Return the [x, y] coordinate for the center point of the cell that contains the specified text.  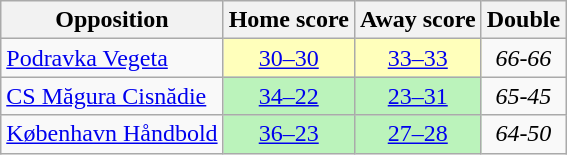
36–23 [288, 134]
Double [523, 20]
27–28 [418, 134]
66-66 [523, 58]
Podravka Vegeta [112, 58]
Opposition [112, 20]
30–30 [288, 58]
CS Măgura Cisnădie [112, 96]
Away score [418, 20]
34–22 [288, 96]
Home score [288, 20]
København Håndbold [112, 134]
65-45 [523, 96]
23–31 [418, 96]
64-50 [523, 134]
33–33 [418, 58]
